Scan for the cell matching the given text and deliver its (X, Y) coordinate at center. 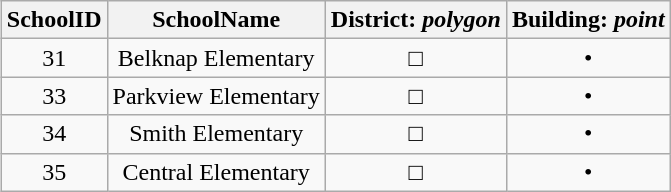
District: polygon (416, 20)
Smith Elementary (216, 134)
Building: point (588, 20)
Belknap Elementary (216, 58)
SchoolName (216, 20)
SchoolID (54, 20)
34 (54, 134)
Parkview Elementary (216, 96)
31 (54, 58)
33 (54, 96)
35 (54, 172)
Central Elementary (216, 172)
